Output the (X, Y) coordinate of the center of the cell containing the given text.  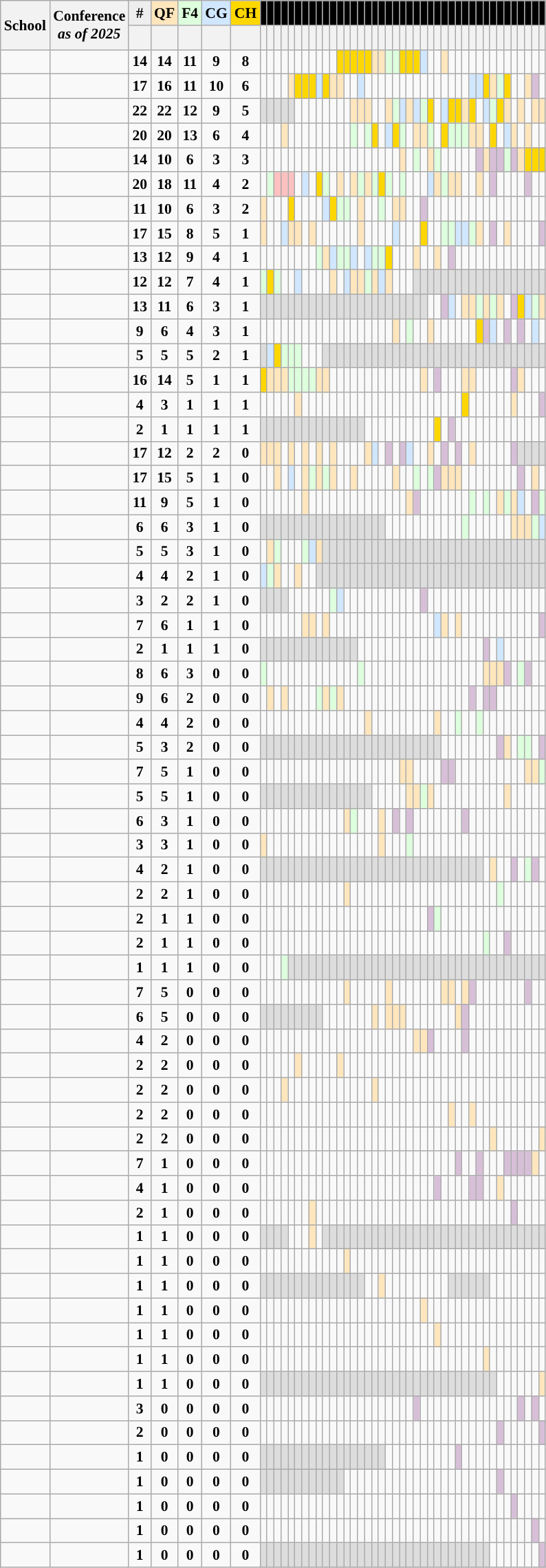
F4 (190, 13)
CG (216, 13)
QF (164, 13)
School (25, 25)
# (140, 13)
Conferenceas of 2025 (89, 25)
18 (164, 185)
CH (246, 13)
